Find where the given text appears and provide that cell's center as [X, Y] coordinate. 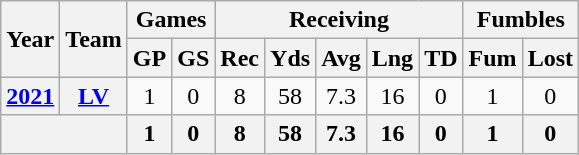
Year [30, 39]
Yds [290, 58]
Avg [342, 58]
GP [149, 58]
Games [170, 20]
Fum [492, 58]
TD [441, 58]
Fumbles [520, 20]
GS [194, 58]
Team [94, 39]
Rec [240, 58]
LV [94, 96]
2021 [30, 96]
Lost [550, 58]
Receiving [339, 20]
Lng [392, 58]
